Scan for the cell matching the given text and deliver its [x, y] coordinate at center. 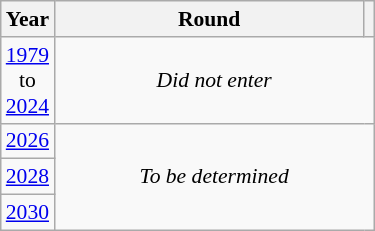
1979to2024 [28, 80]
2028 [28, 177]
2030 [28, 213]
Round [209, 19]
2026 [28, 141]
Did not enter [214, 80]
To be determined [214, 176]
Year [28, 19]
